Detect which cell encompasses the target text, then output its (x, y) center coordinate. 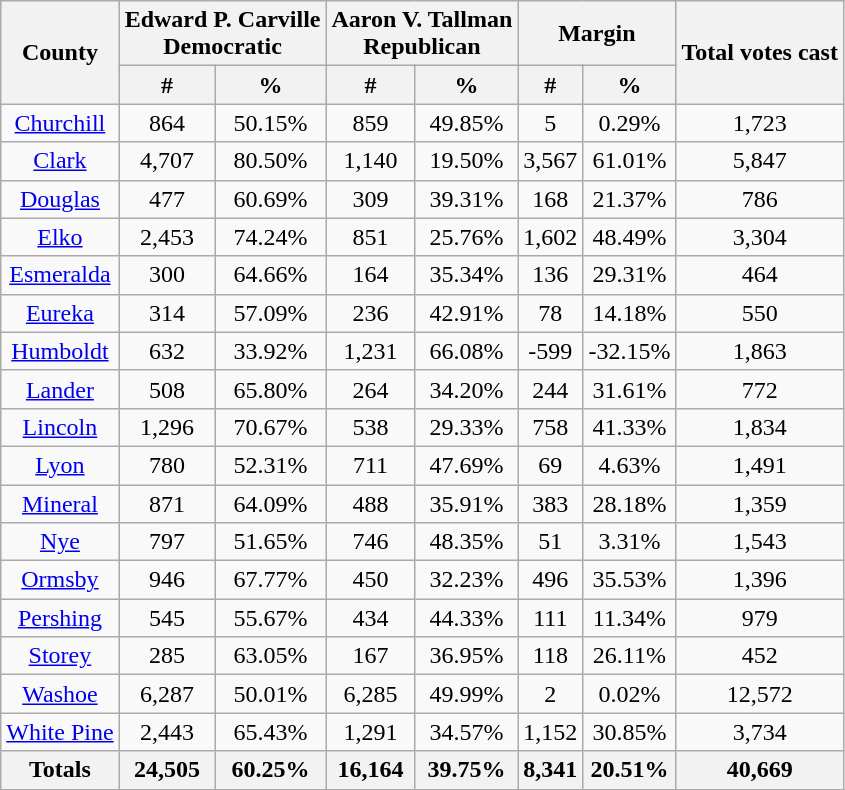
25.76% (466, 237)
14.18% (630, 313)
164 (370, 275)
Eureka (60, 313)
19.50% (466, 161)
34.20% (466, 389)
28.18% (630, 503)
74.24% (270, 237)
Mineral (60, 503)
57.09% (270, 313)
168 (550, 199)
32.23% (466, 580)
1,723 (760, 123)
477 (167, 199)
244 (550, 389)
118 (550, 656)
314 (167, 313)
61.01% (630, 161)
1,359 (760, 503)
34.57% (466, 732)
1,296 (167, 427)
40,669 (760, 770)
464 (760, 275)
4.63% (630, 465)
Esmeralda (60, 275)
County (60, 52)
49.85% (466, 123)
6,285 (370, 694)
39.31% (466, 199)
1,152 (550, 732)
Douglas (60, 199)
309 (370, 199)
1,291 (370, 732)
285 (167, 656)
Nye (60, 542)
450 (370, 580)
859 (370, 123)
Edward P. CarvilleDemocratic (222, 34)
851 (370, 237)
51 (550, 542)
65.80% (270, 389)
35.91% (466, 503)
Clark (60, 161)
545 (167, 618)
6,287 (167, 694)
434 (370, 618)
508 (167, 389)
64.09% (270, 503)
48.35% (466, 542)
Churchill (60, 123)
2 (550, 694)
946 (167, 580)
Lander (60, 389)
64.66% (270, 275)
33.92% (270, 351)
Storey (60, 656)
63.05% (270, 656)
44.33% (466, 618)
50.15% (270, 123)
Lincoln (60, 427)
0.02% (630, 694)
42.91% (466, 313)
5 (550, 123)
452 (760, 656)
871 (167, 503)
Aaron V. TallmanRepublican (422, 34)
758 (550, 427)
0.29% (630, 123)
Pershing (60, 618)
Humboldt (60, 351)
41.33% (630, 427)
48.49% (630, 237)
3.31% (630, 542)
167 (370, 656)
1,231 (370, 351)
Lyon (60, 465)
1,543 (760, 542)
Ormsby (60, 580)
Elko (60, 237)
35.53% (630, 580)
66.08% (466, 351)
31.61% (630, 389)
29.33% (466, 427)
12,572 (760, 694)
35.34% (466, 275)
711 (370, 465)
2,453 (167, 237)
-32.15% (630, 351)
Total votes cast (760, 52)
4,707 (167, 161)
3,734 (760, 732)
Totals (60, 770)
264 (370, 389)
70.67% (270, 427)
-599 (550, 351)
383 (550, 503)
67.77% (270, 580)
36.95% (466, 656)
786 (760, 199)
550 (760, 313)
55.67% (270, 618)
797 (167, 542)
864 (167, 123)
11.34% (630, 618)
69 (550, 465)
60.25% (270, 770)
49.99% (466, 694)
1,396 (760, 580)
1,602 (550, 237)
3,567 (550, 161)
White Pine (60, 732)
236 (370, 313)
488 (370, 503)
47.69% (466, 465)
1,863 (760, 351)
136 (550, 275)
Washoe (60, 694)
772 (760, 389)
29.31% (630, 275)
1,834 (760, 427)
Margin (597, 34)
1,140 (370, 161)
16,164 (370, 770)
3,304 (760, 237)
39.75% (466, 770)
1,491 (760, 465)
30.85% (630, 732)
111 (550, 618)
65.43% (270, 732)
300 (167, 275)
780 (167, 465)
78 (550, 313)
26.11% (630, 656)
24,505 (167, 770)
20.51% (630, 770)
50.01% (270, 694)
60.69% (270, 199)
21.37% (630, 199)
538 (370, 427)
746 (370, 542)
51.65% (270, 542)
632 (167, 351)
496 (550, 580)
5,847 (760, 161)
8,341 (550, 770)
80.50% (270, 161)
2,443 (167, 732)
52.31% (270, 465)
979 (760, 618)
